Find where the given text appears and provide that cell's center as [x, y] coordinate. 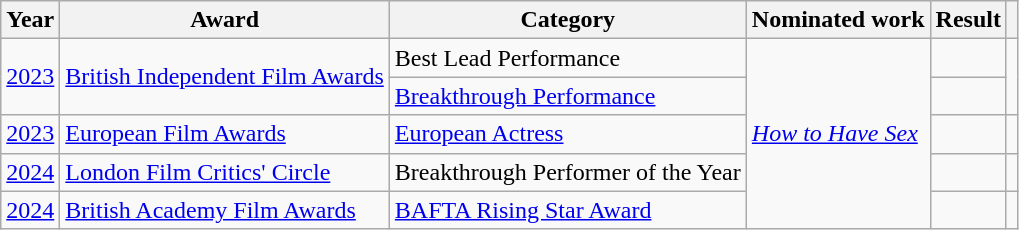
Best Lead Performance [568, 58]
British Academy Film Awards [225, 210]
How to Have Sex [838, 134]
European Film Awards [225, 134]
Breakthrough Performance [568, 96]
European Actress [568, 134]
Category [568, 20]
Award [225, 20]
Nominated work [838, 20]
Breakthrough Performer of the Year [568, 172]
Result [968, 20]
London Film Critics' Circle [225, 172]
BAFTA Rising Star Award [568, 210]
British Independent Film Awards [225, 77]
Year [30, 20]
